Return the [X, Y] coordinate for the center point of the cell that contains the specified text.  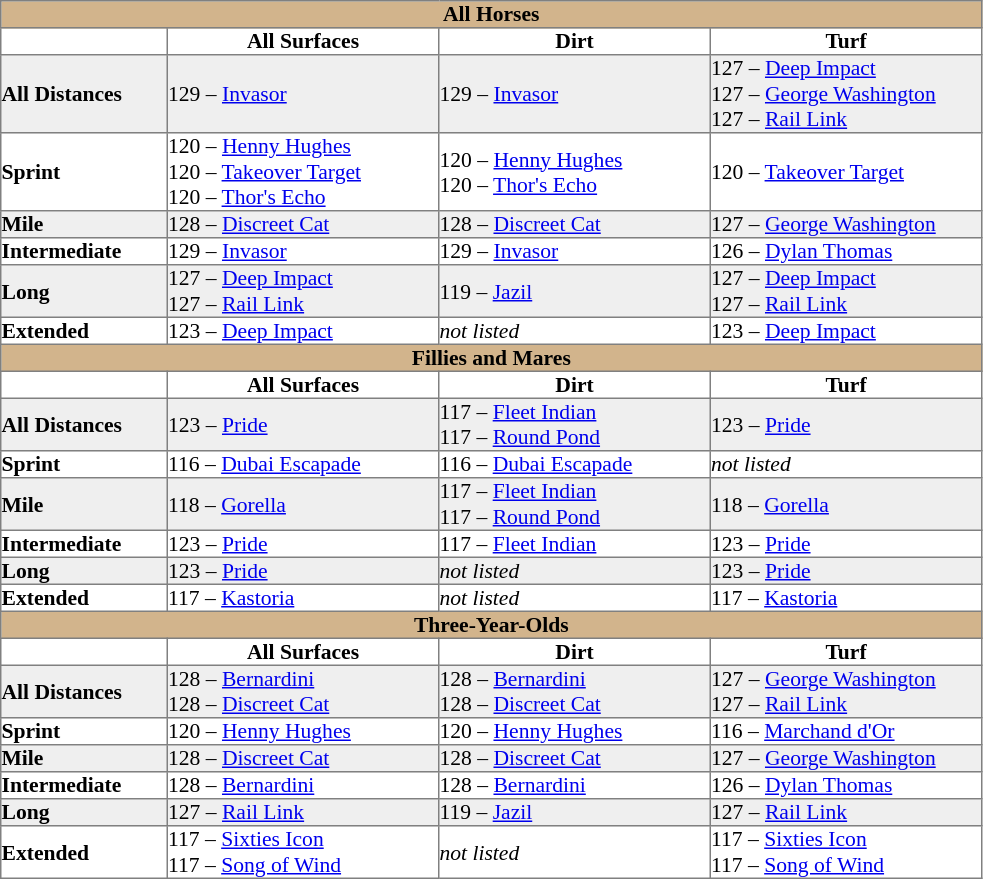
All Horses [492, 14]
117 – Fleet Indian [575, 544]
120 – Henny Hughes 120 – Takeover Target 120 – Thor's Echo [303, 172]
Fillies and Mares [492, 358]
127 – George Washington 127 – Rail Link [846, 691]
127 – Deep Impact 127 – George Washington 127 – Rail Link [846, 94]
Three-Year-Olds [492, 624]
116 – Marchand d'Or [846, 732]
120 – Takeover Target [846, 172]
120 – Henny Hughes 120 – Thor's Echo [575, 172]
